Return [x, y] of the center of cell containing provided text 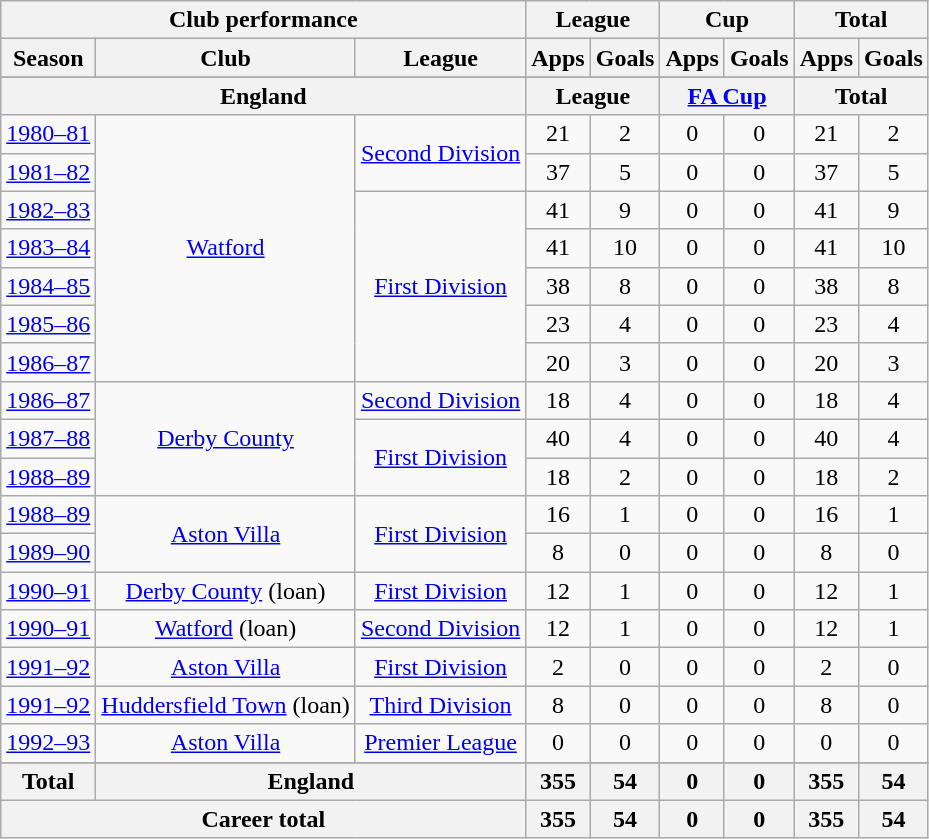
1985–86 [48, 324]
Third Division [440, 705]
1984–85 [48, 286]
Premier League [440, 743]
1989–90 [48, 553]
1992–93 [48, 743]
Club performance [264, 20]
Derby County [226, 438]
Watford [226, 248]
Season [48, 58]
1981–82 [48, 172]
Club [226, 58]
1980–81 [48, 134]
Cup [727, 20]
Huddersfield Town (loan) [226, 705]
1982–83 [48, 210]
1983–84 [48, 248]
Career total [264, 819]
FA Cup [727, 96]
Derby County (loan) [226, 591]
1987–88 [48, 438]
Watford (loan) [226, 629]
